Determine the (x, y) coordinate at the center of the cell enclosing the given text.  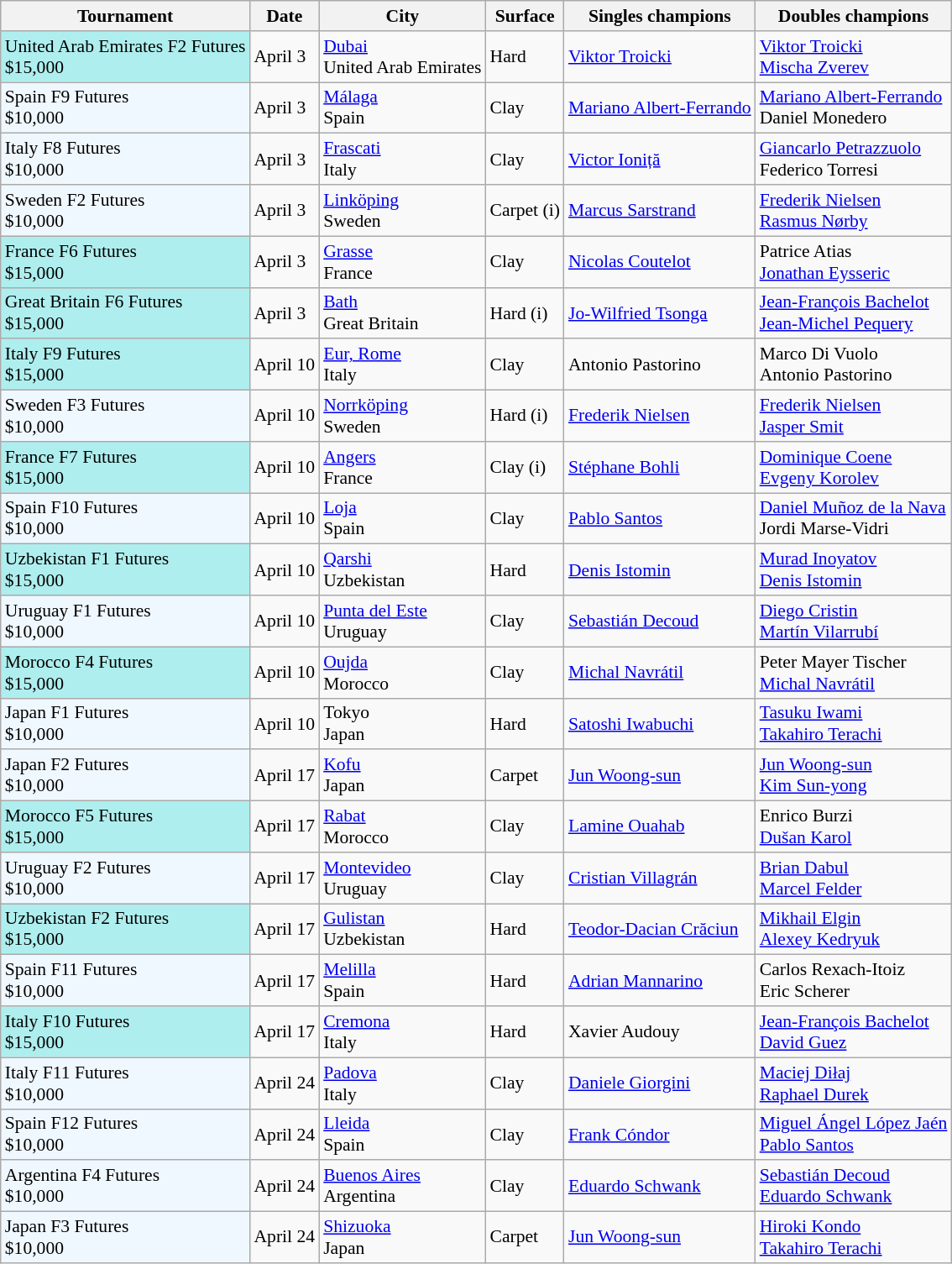
AngersFrance (402, 467)
OujdaMorocco (402, 672)
Sweden F2 Futures$10,000 (126, 210)
CremonaItaly (402, 1031)
Uruguay F2 Futures$10,000 (126, 879)
Doubles champions (854, 16)
Dominique Coene Evgeny Korolev (854, 467)
Uzbekistan F2 Futures$15,000 (126, 929)
Viktor Troicki Mischa Zverev (854, 57)
ShizuokaJapan (402, 1238)
Italy F11 Futures$10,000 (126, 1083)
MontevideoUruguay (402, 879)
Antonio Pastorino (660, 365)
MálagaSpain (402, 108)
Marco Di Vuolo Antonio Pastorino (854, 365)
Morocco F4 Futures$15,000 (126, 672)
GulistanUzbekistan (402, 929)
Sweden F3 Futures$10,000 (126, 417)
Lamine Ouahab (660, 826)
LojaSpain (402, 519)
Mariano Albert-Ferrando (660, 108)
Miguel Ángel López Jaén Pablo Santos (854, 1134)
France F7 Futures$15,000 (126, 467)
Carlos Rexach-Itoiz Eric Scherer (854, 981)
Clay (i) (526, 467)
Spain F12 Futures$10,000 (126, 1134)
Argentina F4 Futures$10,000 (126, 1186)
Daniel Muñoz de la Nava Jordi Marse-Vidri (854, 519)
Frank Cóndor (660, 1134)
Satoshi Iwabuchi (660, 724)
Spain F11 Futures$10,000 (126, 981)
Sebastián Decoud (660, 622)
Mikhail Elgin Alexey Kedryuk (854, 929)
Adrian Mannarino (660, 981)
City (402, 16)
Enrico Burzi Dušan Karol (854, 826)
Uruguay F1 Futures$10,000 (126, 622)
Brian Dabul Marcel Felder (854, 879)
Spain F10 Futures$10,000 (126, 519)
QarshiUzbekistan (402, 569)
United Arab Emirates F2 Futures$15,000 (126, 57)
GrasseFrance (402, 262)
Jo-Wilfried Tsonga (660, 312)
Nicolas Coutelot (660, 262)
Japan F1 Futures$10,000 (126, 724)
Viktor Troicki (660, 57)
Peter Mayer Tischer Michal Navrátil (854, 672)
Daniele Giorgini (660, 1083)
PadovaItaly (402, 1083)
Pablo Santos (660, 519)
Singles champions (660, 16)
Punta del EsteUruguay (402, 622)
LinköpingSweden (402, 210)
Giancarlo Petrazzuolo Federico Torresi (854, 160)
Frederik Nielsen Rasmus Nørby (854, 210)
Mariano Albert-Ferrando Daniel Monedero (854, 108)
Victor Ioniță (660, 160)
Xavier Audouy (660, 1031)
Jean-François Bachelot David Guez (854, 1031)
Michal Navrátil (660, 672)
Hiroki Kondo Takahiro Terachi (854, 1238)
Eur, RomeItaly (402, 365)
KofuJapan (402, 776)
Surface (526, 16)
Tournament (126, 16)
Spain F9 Futures$10,000 (126, 108)
LleidaSpain (402, 1134)
Japan F2 Futures$10,000 (126, 776)
Maciej Diłaj Raphael Durek (854, 1083)
Frederik Nielsen Jasper Smit (854, 417)
DubaiUnited Arab Emirates (402, 57)
Date (284, 16)
Italy F9 Futures$15,000 (126, 365)
MelillaSpain (402, 981)
Jun Woong-sun Kim Sun-yong (854, 776)
Italy F8 Futures$10,000 (126, 160)
Marcus Sarstrand (660, 210)
Uzbekistan F1 Futures$15,000 (126, 569)
Jean-François Bachelot Jean-Michel Pequery (854, 312)
Tasuku Iwami Takahiro Terachi (854, 724)
Great Britain F6 Futures$15,000 (126, 312)
Murad Inoyatov Denis Istomin (854, 569)
Italy F10 Futures$15,000 (126, 1031)
NorrköpingSweden (402, 417)
Teodor-Dacian Crăciun (660, 929)
Cristian Villagrán (660, 879)
Patrice Atias Jonathan Eysseric (854, 262)
Japan F3 Futures$10,000 (126, 1238)
Eduardo Schwank (660, 1186)
Sebastián Decoud Eduardo Schwank (854, 1186)
Diego Cristin Martín Vilarrubí (854, 622)
France F6 Futures$15,000 (126, 262)
Buenos AiresArgentina (402, 1186)
BathGreat Britain (402, 312)
Denis Istomin (660, 569)
FrascatiItaly (402, 160)
Carpet (i) (526, 210)
Morocco F5 Futures$15,000 (126, 826)
Frederik Nielsen (660, 417)
RabatMorocco (402, 826)
TokyoJapan (402, 724)
Stéphane Bohli (660, 467)
